Search for the cell housing the specified text and yield its [x, y] center coordinate. 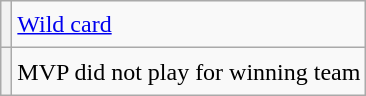
MVP did not play for winning team [189, 72]
Wild card [189, 24]
